Pinpoint the cell where the given text exists, returning its (X, Y) midpoint coordinate. 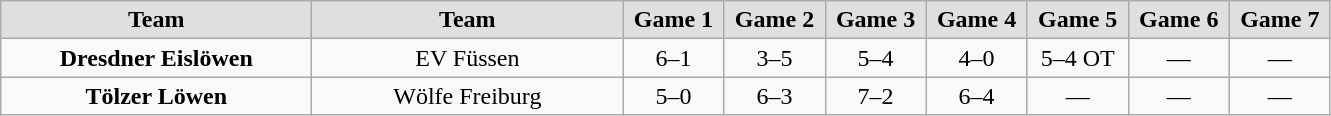
4–0 (976, 58)
6–3 (774, 96)
5–4 OT (1078, 58)
5–4 (876, 58)
3–5 (774, 58)
6–1 (674, 58)
Game 7 (1280, 20)
Game 4 (976, 20)
Game 3 (876, 20)
Game 5 (1078, 20)
Wölfe Freiburg (468, 96)
Game 1 (674, 20)
Dresdner Eislöwen (156, 58)
Game 6 (1178, 20)
EV Füssen (468, 58)
Game 2 (774, 20)
7–2 (876, 96)
5–0 (674, 96)
Tölzer Löwen (156, 96)
6–4 (976, 96)
